Determine the (x, y) coordinate at the center of the cell enclosing the given text.  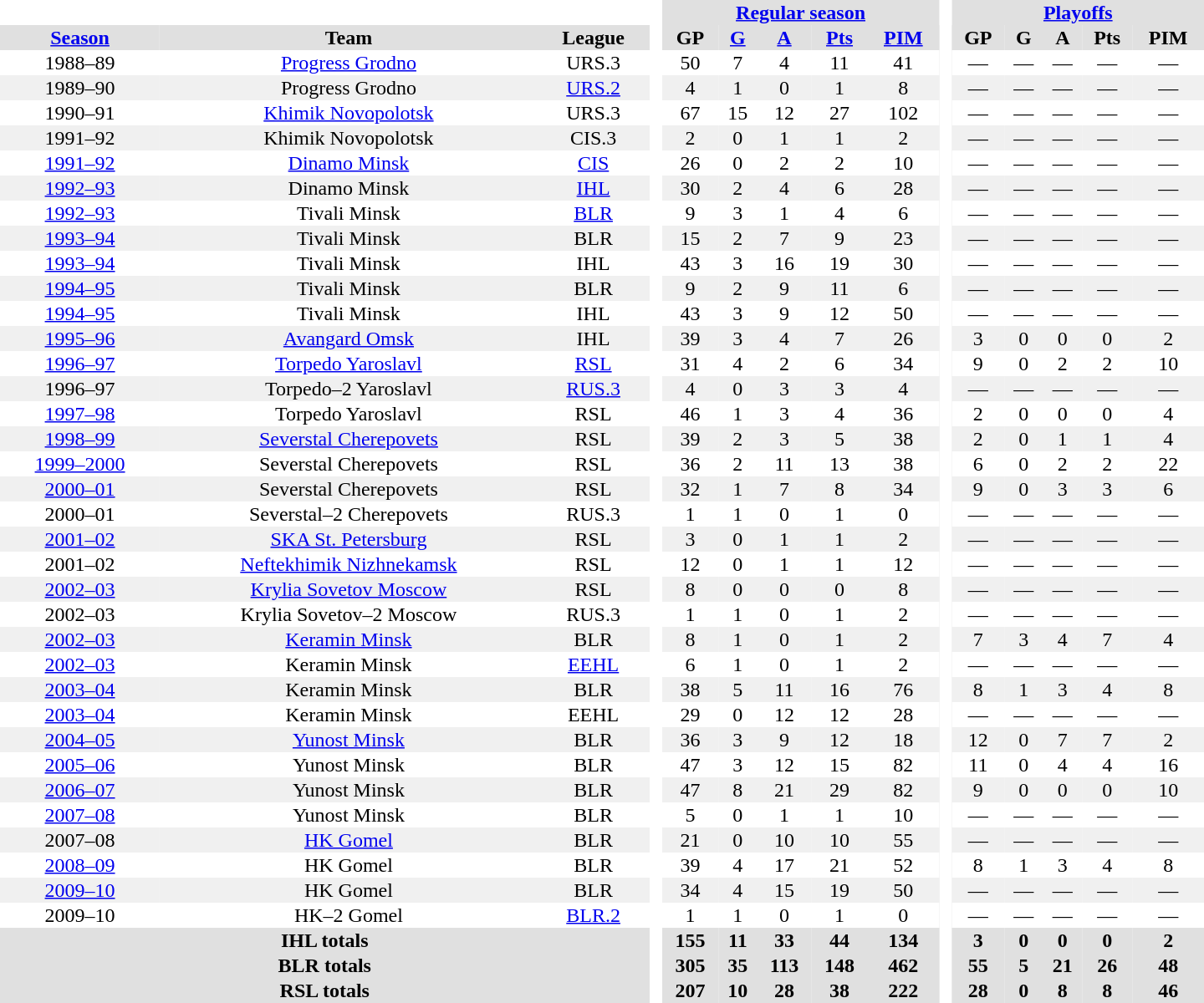
Season (80, 38)
102 (904, 113)
BLR.2 (594, 915)
Avangard Omsk (349, 339)
1995–96 (80, 339)
Krylia Sovetov Moscow (349, 589)
35 (737, 965)
Torpedo–2 Yaroslavl (349, 389)
RSL totals (324, 990)
CIS.3 (594, 138)
2005–06 (80, 765)
41 (904, 63)
18 (904, 740)
48 (1168, 965)
13 (839, 464)
222 (904, 990)
BLR totals (324, 965)
Team (349, 38)
SKA St. Petersburg (349, 539)
Playoffs (1079, 13)
76 (904, 690)
CIS (594, 163)
52 (904, 865)
33 (784, 940)
113 (784, 965)
22 (1168, 464)
1998–99 (80, 439)
207 (691, 990)
17 (784, 865)
32 (691, 489)
1997–98 (80, 414)
2008–09 (80, 865)
Neftekhimik Nizhnekamsk (349, 564)
148 (839, 965)
Regular season (801, 13)
Krylia Sovetov–2 Moscow (349, 614)
IHL totals (324, 940)
23 (904, 238)
155 (691, 940)
462 (904, 965)
Severstal–2 Cherepovets (349, 514)
1999–2000 (80, 464)
URS.2 (594, 88)
1990–91 (80, 113)
305 (691, 965)
HK–2 Gomel (349, 915)
31 (691, 364)
1988–89 (80, 63)
2006–07 (80, 790)
134 (904, 940)
27 (839, 113)
1989–90 (80, 88)
67 (691, 113)
2004–05 (80, 740)
44 (839, 940)
League (594, 38)
